Extract the (x, y) coordinate from the center of the cell holding the provided text.  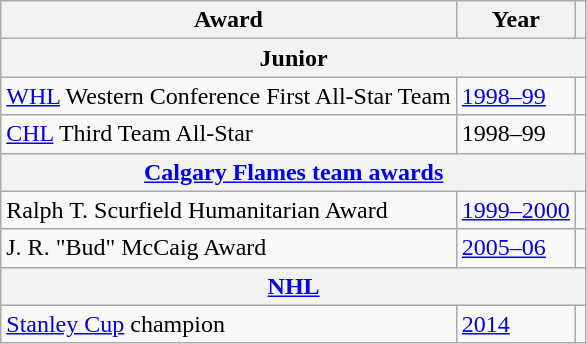
WHL Western Conference First All-Star Team (229, 96)
2005–06 (516, 248)
Award (229, 20)
Junior (294, 58)
1999–2000 (516, 210)
2014 (516, 324)
J. R. "Bud" McCaig Award (229, 248)
Stanley Cup champion (229, 324)
Year (516, 20)
Ralph T. Scurfield Humanitarian Award (229, 210)
Calgary Flames team awards (294, 172)
CHL Third Team All-Star (229, 134)
NHL (294, 286)
